Find where the given text appears and provide that cell's center as (X, Y) coordinate. 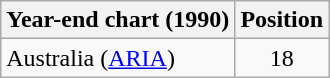
18 (282, 58)
Year-end chart (1990) (118, 20)
Position (282, 20)
Australia (ARIA) (118, 58)
